Extract the [x, y] coordinate from the center of the cell holding the provided text.  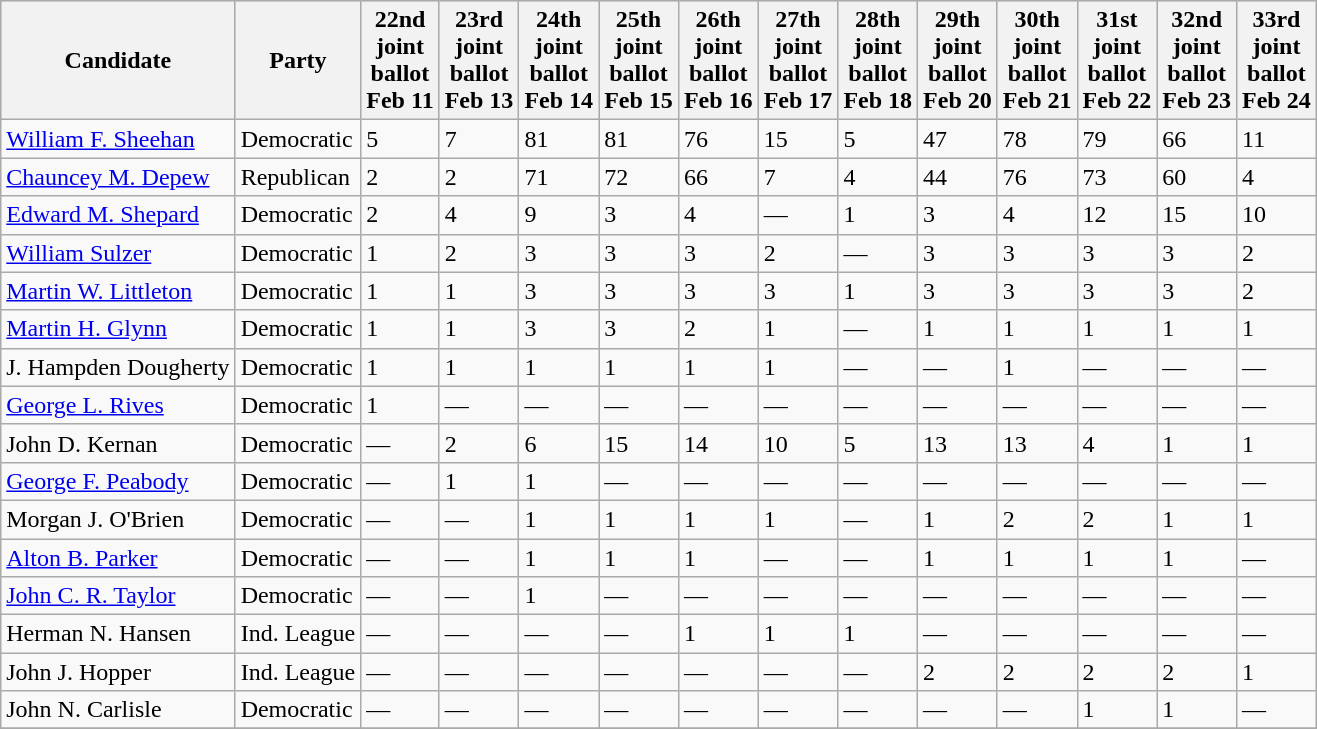
Republican [298, 177]
George F. Peabody [118, 481]
14 [718, 443]
George L. Rives [118, 405]
44 [958, 177]
Martin W. Littleton [118, 291]
Herman N. Hansen [118, 634]
28thjointballotFeb 18 [878, 60]
72 [639, 177]
78 [1037, 139]
Party [298, 60]
26thjointballotFeb 16 [718, 60]
27thjointballotFeb 17 [798, 60]
Candidate [118, 60]
9 [559, 215]
23rdjointballotFeb 13 [479, 60]
Morgan J. O'Brien [118, 519]
31stjointballotFeb 22 [1117, 60]
22ndjointballotFeb 11 [400, 60]
30thjointballotFeb 21 [1037, 60]
79 [1117, 139]
John J. Hopper [118, 672]
24thjointballotFeb 14 [559, 60]
11 [1277, 139]
William Sulzer [118, 253]
Edward M. Shepard [118, 215]
71 [559, 177]
John C. R. Taylor [118, 596]
47 [958, 139]
12 [1117, 215]
J. Hampden Dougherty [118, 367]
Alton B. Parker [118, 557]
Martin H. Glynn [118, 329]
73 [1117, 177]
29thjointballotFeb 20 [958, 60]
John D. Kernan [118, 443]
6 [559, 443]
33rdjointballotFeb 24 [1277, 60]
25thjointballotFeb 15 [639, 60]
John N. Carlisle [118, 710]
32ndjointballotFeb 23 [1197, 60]
William F. Sheehan [118, 139]
60 [1197, 177]
Chauncey M. Depew [118, 177]
